Identify which cell holds the provided text, then report its (X, Y) central coordinate. 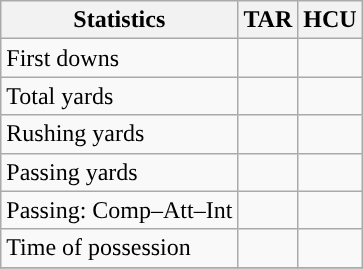
Total yards (120, 96)
TAR (268, 20)
Passing yards (120, 172)
Rushing yards (120, 134)
Passing: Comp–Att–Int (120, 210)
HCU (330, 20)
Statistics (120, 20)
Time of possession (120, 248)
First downs (120, 58)
